Locate the cell with the specified text and output its [x, y] center coordinate. 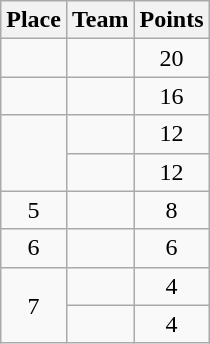
5 [34, 210]
Points [172, 20]
Team [100, 20]
16 [172, 96]
8 [172, 210]
7 [34, 305]
20 [172, 58]
Place [34, 20]
